For the text-containing cell, return its midpoint in [x, y] coordinate format. 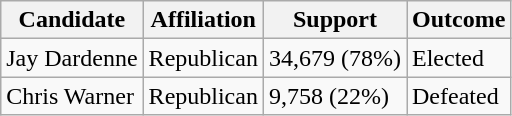
Outcome [458, 20]
34,679 (78%) [334, 58]
Defeated [458, 96]
Affiliation [203, 20]
9,758 (22%) [334, 96]
Elected [458, 58]
Jay Dardenne [72, 58]
Candidate [72, 20]
Chris Warner [72, 96]
Support [334, 20]
